Pinpoint the cell where the given text exists, returning its [X, Y] midpoint coordinate. 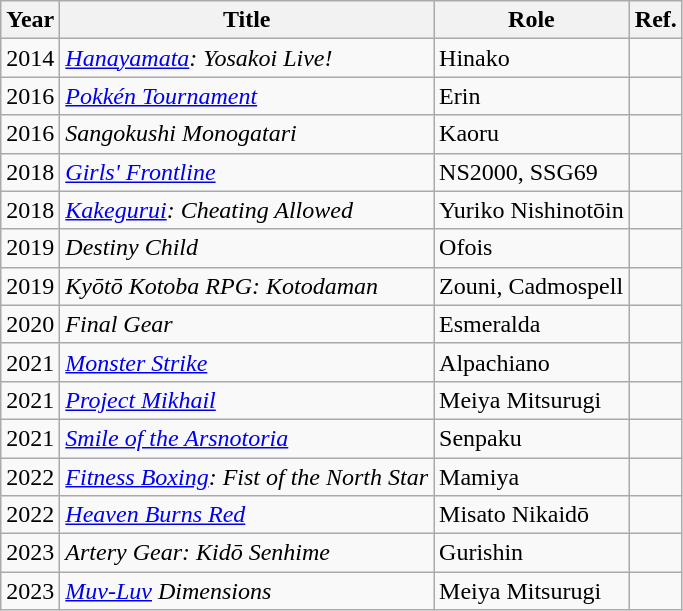
Zouni, Cadmospell [532, 286]
Esmeralda [532, 324]
Role [532, 20]
Monster Strike [247, 362]
Ofois [532, 248]
Pokkén Tournament [247, 96]
Destiny Child [247, 248]
Sangokushi Monogatari [247, 134]
Hanayamata: Yosakoi Live! [247, 58]
Muv-Luv Dimensions [247, 591]
Kakegurui: Cheating Allowed [247, 210]
Gurishin [532, 553]
Project Mikhail [247, 400]
Fitness Boxing: Fist of the North Star [247, 477]
Artery Gear: Kidō Senhime [247, 553]
Ref. [656, 20]
Kaoru [532, 134]
Girls' Frontline [247, 172]
Senpaku [532, 438]
NS2000, SSG69 [532, 172]
Heaven Burns Red [247, 515]
Alpachiano [532, 362]
2014 [30, 58]
Title [247, 20]
Erin [532, 96]
Mamiya [532, 477]
Year [30, 20]
Yuriko Nishinotōin [532, 210]
2020 [30, 324]
Final Gear [247, 324]
Smile of the Arsnotoria [247, 438]
Misato Nikaidō [532, 515]
Kyōtō Kotoba RPG: Kotodaman [247, 286]
Hinako [532, 58]
